Return (X, Y) of the center of cell containing provided text 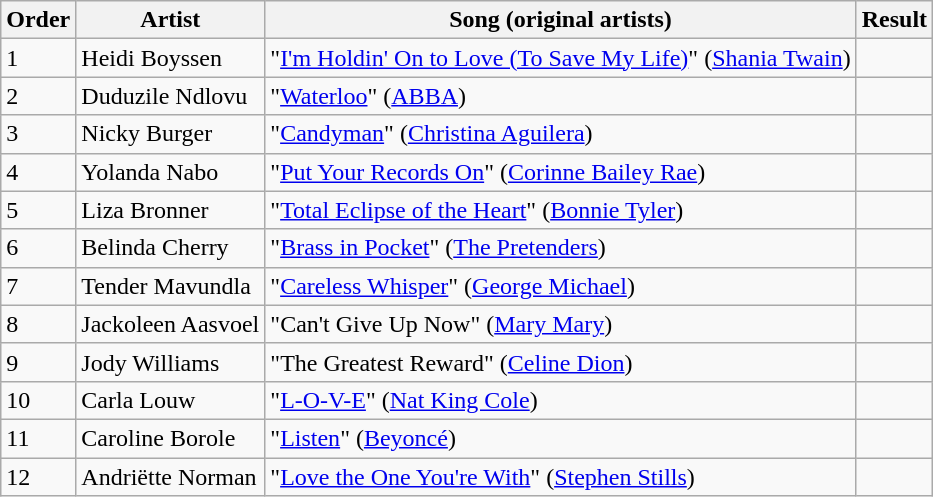
"Candyman" (Christina Aguilera) (560, 134)
"I'm Holdin' On to Love (To Save My Life)" (Shania Twain) (560, 58)
10 (38, 400)
"L-O-V-E" (Nat King Cole) (560, 400)
3 (38, 134)
7 (38, 286)
Belinda Cherry (170, 248)
1 (38, 58)
"Total Eclipse of the Heart" (Bonnie Tyler) (560, 210)
11 (38, 438)
Song (original artists) (560, 20)
"Listen" (Beyoncé) (560, 438)
Artist (170, 20)
Nicky Burger (170, 134)
"Brass in Pocket" (The Pretenders) (560, 248)
"The Greatest Reward" (Celine Dion) (560, 362)
Duduzile Ndlovu (170, 96)
8 (38, 324)
Result (894, 20)
Heidi Boyssen (170, 58)
Tender Mavundla (170, 286)
Jackoleen Aasvoel (170, 324)
4 (38, 172)
"Put Your Records On" (Corinne Bailey Rae) (560, 172)
Caroline Borole (170, 438)
Yolanda Nabo (170, 172)
Andriëtte Norman (170, 477)
Liza Bronner (170, 210)
Carla Louw (170, 400)
5 (38, 210)
"Can't Give Up Now" (Mary Mary) (560, 324)
12 (38, 477)
6 (38, 248)
"Careless Whisper" (George Michael) (560, 286)
Order (38, 20)
Jody Williams (170, 362)
"Waterloo" (ABBA) (560, 96)
"Love the One You're With" (Stephen Stills) (560, 477)
2 (38, 96)
9 (38, 362)
